Output the [X, Y] coordinate of the center of the cell containing the given text.  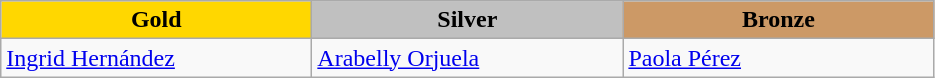
Ingrid Hernández [156, 58]
Paola Pérez [778, 58]
Arabelly Orjuela [468, 58]
Gold [156, 20]
Bronze [778, 20]
Silver [468, 20]
